From the cell containing the given text, extract its center point as [x, y] coordinate. 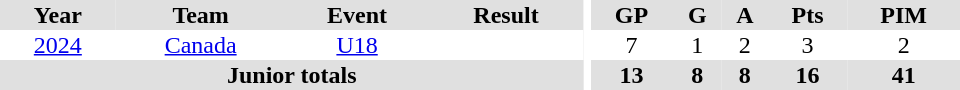
2024 [58, 45]
3 [808, 45]
41 [904, 75]
PIM [904, 15]
Event [358, 15]
Result [506, 15]
G [698, 15]
16 [808, 75]
Team [201, 15]
Year [58, 15]
GP [631, 15]
Canada [201, 45]
7 [631, 45]
Pts [808, 15]
U18 [358, 45]
A [745, 15]
13 [631, 75]
1 [698, 45]
Junior totals [292, 75]
